Provide the [x, y] coordinate of the cell's center where the given text is located.  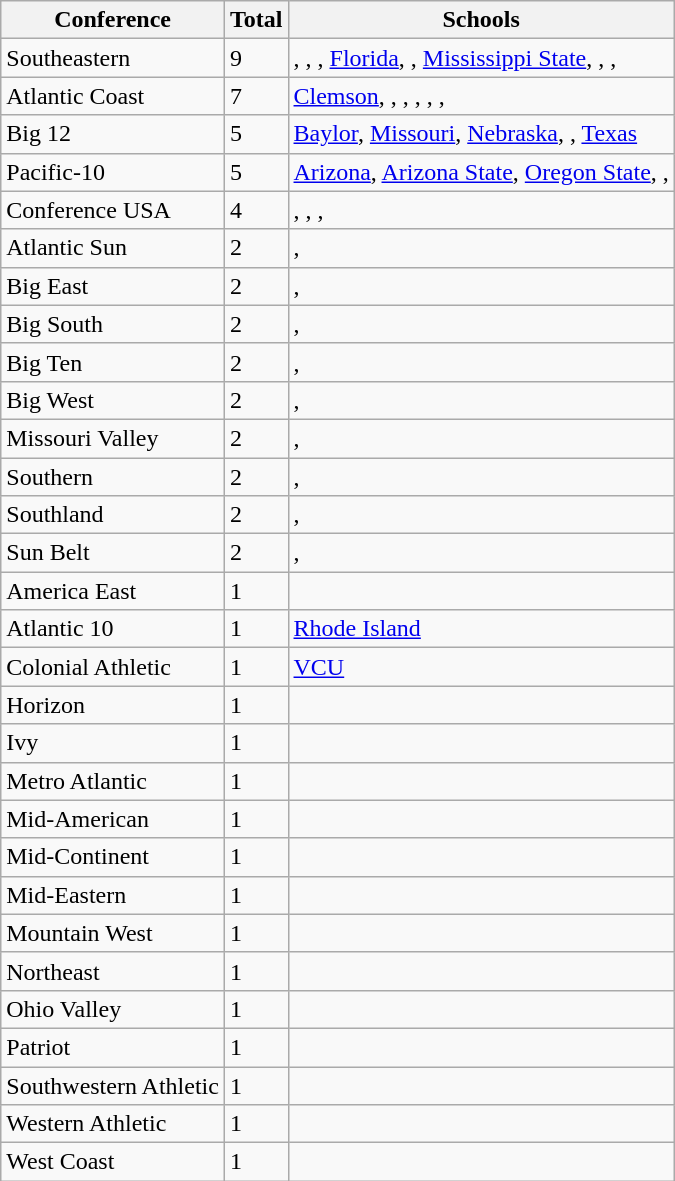
VCU [481, 667]
Big East [113, 286]
Schools [481, 20]
Western Athletic [113, 1124]
Clemson, , , , , , [481, 96]
Atlantic Coast [113, 96]
Conference [113, 20]
Patriot [113, 1047]
Conference USA [113, 210]
, , , [481, 210]
Big Ten [113, 362]
West Coast [113, 1162]
Big 12 [113, 134]
Rhode Island [481, 629]
Mid-American [113, 819]
Mid-Continent [113, 857]
Atlantic 10 [113, 629]
Northeast [113, 971]
Southwestern Athletic [113, 1085]
, , , Florida, , Mississippi State, , , [481, 58]
Colonial Athletic [113, 667]
Arizona, Arizona State, Oregon State, , [481, 172]
Southeastern [113, 58]
Pacific-10 [113, 172]
Mid-Eastern [113, 895]
Missouri Valley [113, 438]
7 [256, 96]
Horizon [113, 705]
4 [256, 210]
Southern [113, 477]
Mountain West [113, 933]
Southland [113, 515]
Ohio Valley [113, 1009]
Big South [113, 324]
Metro Atlantic [113, 781]
Atlantic Sun [113, 248]
Big West [113, 400]
Total [256, 20]
Baylor, Missouri, Nebraska, , Texas [481, 134]
Ivy [113, 743]
America East [113, 591]
Sun Belt [113, 553]
9 [256, 58]
